Return (x, y) of the center of cell containing provided text 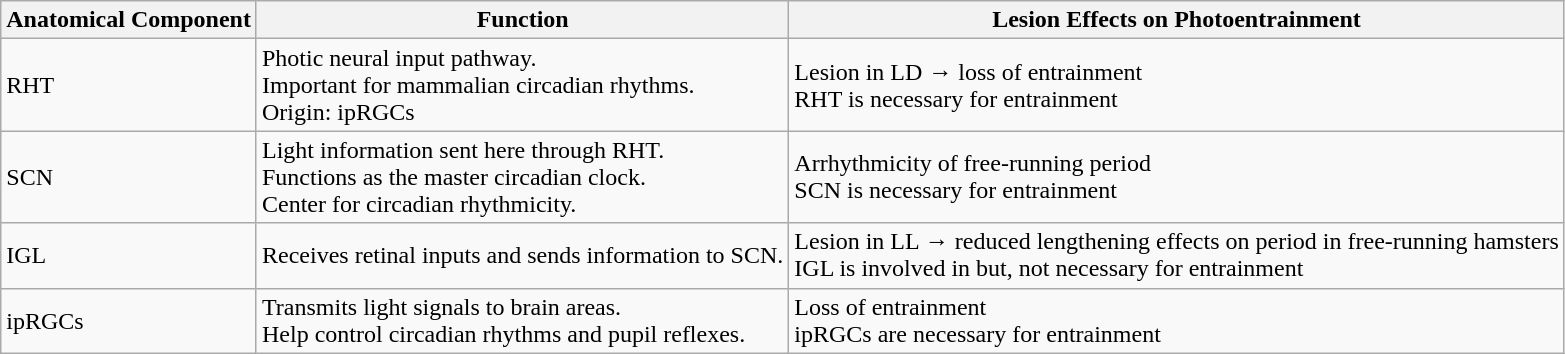
Lesion Effects on Photoentrainment (1177, 20)
Lesion in LD → loss of entrainmentRHT is necessary for entrainment (1177, 85)
SCN (129, 177)
Loss of entrainmentipRGCs are necessary for entrainment (1177, 320)
Light information sent here through RHT.Functions as the master circadian clock.Center for circadian rhythmicity. (522, 177)
RHT (129, 85)
Transmits light signals to brain areas.Help control circadian rhythms and pupil reflexes. (522, 320)
Receives retinal inputs and sends information to SCN. (522, 256)
ipRGCs (129, 320)
Arrhythmicity of free-running periodSCN is necessary for entrainment (1177, 177)
Photic neural input pathway.Important for mammalian circadian rhythms.Origin: ipRGCs (522, 85)
Lesion in LL → reduced lengthening effects on period in free-running hamstersIGL is involved in but, not necessary for entrainment (1177, 256)
IGL (129, 256)
Anatomical Component (129, 20)
Function (522, 20)
